Locate the cell with the specified text and output its [X, Y] center coordinate. 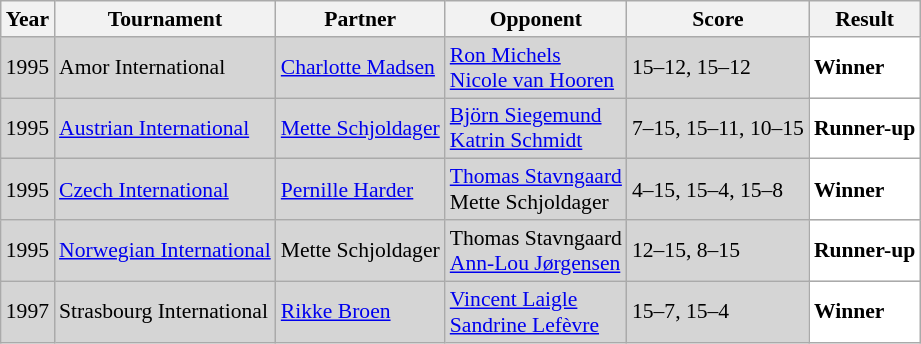
Vincent Laigle Sandrine Lefèvre [536, 312]
Score [718, 19]
Year [28, 19]
1997 [28, 312]
Opponent [536, 19]
Partner [360, 19]
Result [864, 19]
15–7, 15–4 [718, 312]
15–12, 15–12 [718, 68]
Björn Siegemund Katrin Schmidt [536, 128]
Thomas Stavngaard Ann-Lou Jørgensen [536, 250]
Strasbourg International [165, 312]
Tournament [165, 19]
4–15, 15–4, 15–8 [718, 190]
Thomas Stavngaard Mette Schjoldager [536, 190]
Charlotte Madsen [360, 68]
Norwegian International [165, 250]
Amor International [165, 68]
Pernille Harder [360, 190]
Austrian International [165, 128]
7–15, 15–11, 10–15 [718, 128]
12–15, 8–15 [718, 250]
Ron Michels Nicole van Hooren [536, 68]
Czech International [165, 190]
Rikke Broen [360, 312]
